Extract the (x, y) coordinate from the center of the cell holding the provided text.  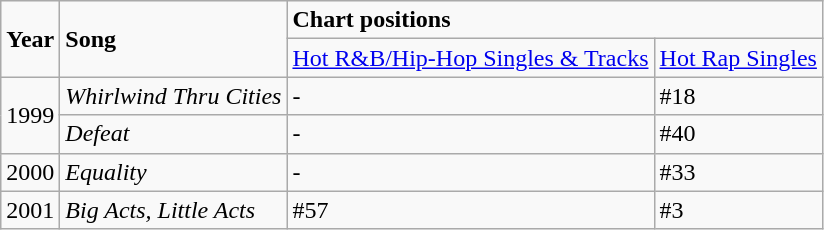
#3 (738, 210)
#18 (738, 96)
Year (30, 39)
Chart positions (555, 20)
Big Acts, Little Acts (174, 210)
2000 (30, 172)
Whirlwind Thru Cities (174, 96)
Defeat (174, 134)
Equality (174, 172)
#40 (738, 134)
2001 (30, 210)
Song (174, 39)
#33 (738, 172)
1999 (30, 115)
Hot Rap Singles (738, 58)
Hot R&B/Hip-Hop Singles & Tracks (470, 58)
#57 (470, 210)
